Provide the (x, y) coordinate of the cell's center where the given text is located.  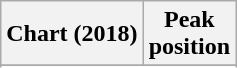
Peakposition (189, 34)
Chart (2018) (72, 34)
